Return (X, Y) of the center of cell containing provided text 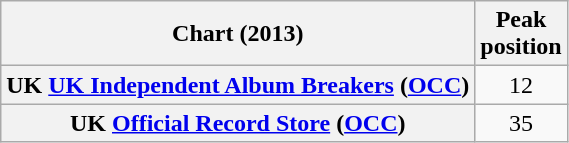
Peakposition (521, 34)
UK UK Independent Album Breakers (OCC) (238, 85)
UK Official Record Store (OCC) (238, 123)
35 (521, 123)
Chart (2013) (238, 34)
12 (521, 85)
